Find where the given text appears and provide that cell's center as [X, Y] coordinate. 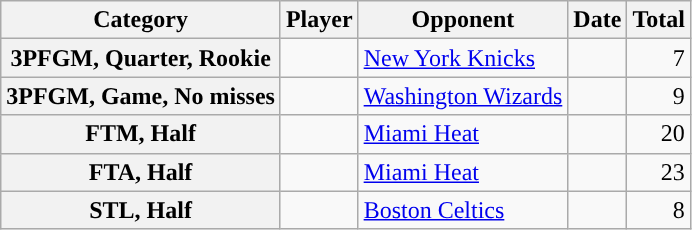
Player [319, 20]
20 [659, 134]
3PFGM, Game, No misses [141, 96]
Washington Wizards [463, 96]
23 [659, 172]
7 [659, 58]
STL, Half [141, 210]
FTA, Half [141, 172]
Boston Celtics [463, 210]
Category [141, 20]
8 [659, 210]
New York Knicks [463, 58]
FTM, Half [141, 134]
3PFGM, Quarter, Rookie [141, 58]
9 [659, 96]
Opponent [463, 20]
Total [659, 20]
Date [598, 20]
